Extract the (x, y) coordinate from the center of the cell holding the provided text.  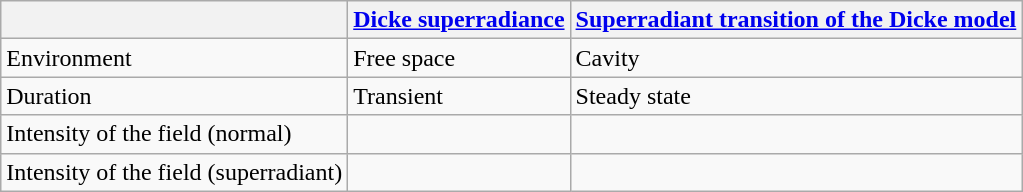
Duration (174, 96)
Free space (459, 58)
Transient (459, 96)
Intensity of the field (normal) (174, 134)
Dicke superradiance (459, 20)
Superradiant transition of the Dicke model (796, 20)
Environment (174, 58)
Steady state (796, 96)
Cavity (796, 58)
Intensity of the field (superradiant) (174, 172)
